Search for the cell housing the specified text and yield its (x, y) center coordinate. 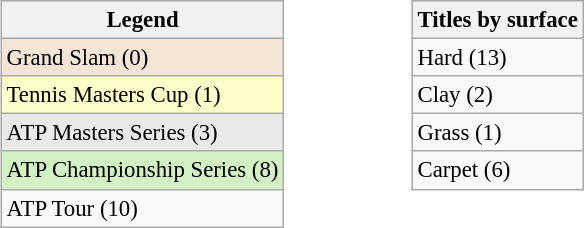
ATP Masters Series (3) (142, 133)
ATP Championship Series (8) (142, 170)
Grand Slam (0) (142, 58)
Clay (2) (498, 95)
Hard (13) (498, 58)
Titles by surface (498, 20)
Grass (1) (498, 133)
Tennis Masters Cup (1) (142, 95)
ATP Tour (10) (142, 208)
Carpet (6) (498, 170)
Legend (142, 20)
